Pinpoint the cell where the given text exists, returning its [X, Y] midpoint coordinate. 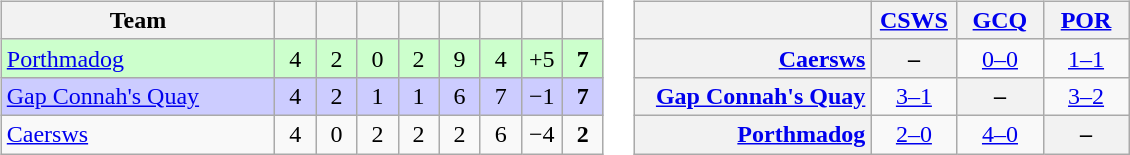
−1 [542, 96]
9 [460, 58]
0–0 [1000, 58]
POR [1086, 20]
GCQ [1000, 20]
Team [138, 20]
−4 [542, 134]
+5 [542, 58]
3–2 [1086, 96]
CSWS [914, 20]
1–1 [1086, 58]
3–1 [914, 96]
2–0 [914, 134]
4–0 [1000, 134]
